Capture the cell that displays the provided text and extract its (x, y) central coordinate. 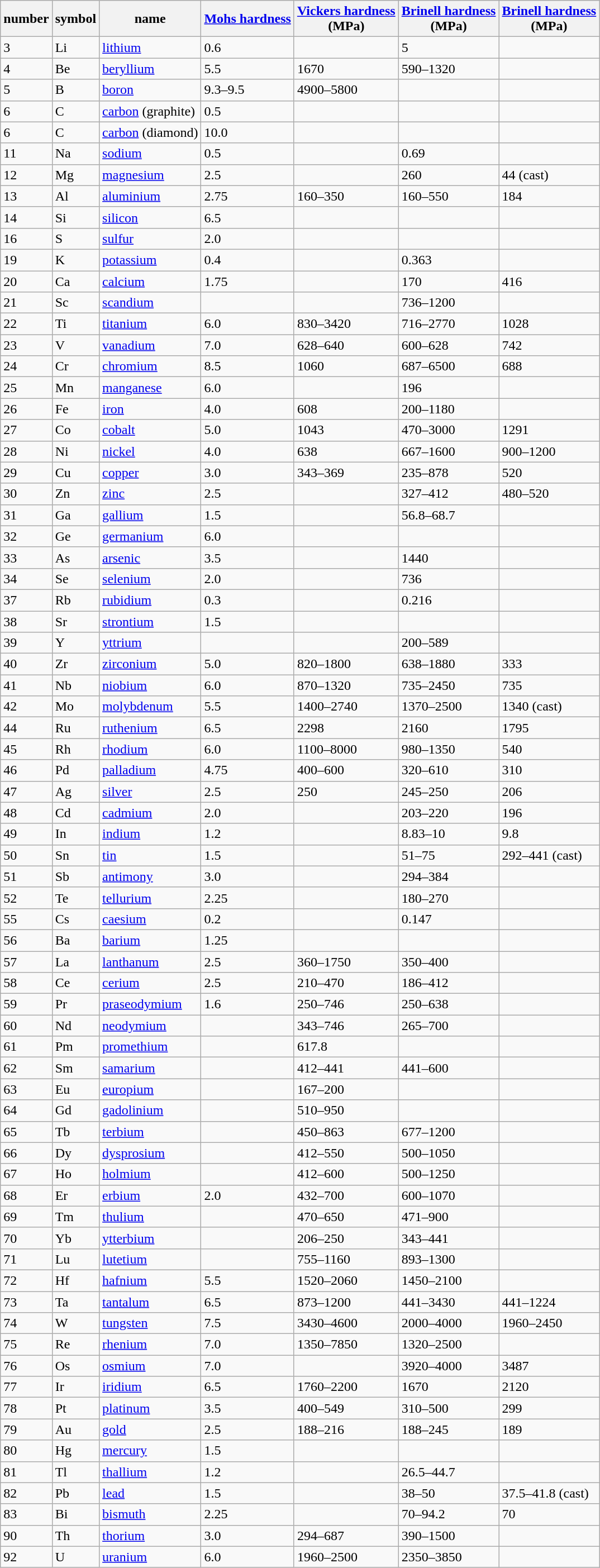
830–3420 (346, 324)
K (75, 260)
arsenic (150, 557)
441–3430 (449, 1302)
450–863 (346, 1132)
Sc (75, 303)
59 (26, 1004)
206–250 (346, 1238)
299 (549, 1408)
1.75 (247, 281)
Ni (75, 451)
500–1250 (449, 1174)
24 (26, 366)
48 (26, 813)
Rb (75, 600)
Be (75, 69)
638–1880 (449, 664)
69 (26, 1217)
40 (26, 664)
zirconium (150, 664)
aluminium (150, 196)
1450–2100 (449, 1280)
412–550 (346, 1153)
1400–2740 (346, 707)
platinum (150, 1408)
samarium (150, 1068)
1340 (cast) (549, 707)
61 (26, 1047)
520 (549, 473)
41 (26, 685)
Mo (75, 707)
Ta (75, 1302)
2160 (449, 728)
germanium (150, 536)
2.75 (247, 196)
42 (26, 707)
432–700 (346, 1195)
Au (75, 1429)
333 (549, 664)
Nd (75, 1026)
Cs (75, 919)
350–400 (449, 961)
Y (75, 643)
29 (26, 473)
sulfur (150, 239)
617.8 (346, 1047)
dysprosium (150, 1153)
716–2770 (449, 324)
470–3000 (449, 430)
44 (26, 728)
66 (26, 1153)
Ca (75, 281)
Hg (75, 1451)
0.3 (247, 600)
900–1200 (549, 451)
barium (150, 940)
mercury (150, 1451)
Cr (75, 366)
893–1300 (449, 1259)
67 (26, 1174)
64 (26, 1111)
83 (26, 1514)
carbon (diamond) (150, 132)
3430–4600 (346, 1323)
3920–4000 (449, 1366)
holmium (150, 1174)
235–878 (449, 473)
W (75, 1323)
Gd (75, 1111)
294–687 (346, 1536)
37.5–41.8 (cast) (549, 1493)
343–369 (346, 473)
735–2450 (449, 685)
200–1180 (449, 409)
73 (26, 1302)
tungsten (150, 1323)
441–1224 (549, 1302)
8.5 (247, 366)
72 (26, 1280)
chromium (150, 366)
Na (75, 154)
thorium (150, 1536)
39 (26, 643)
Li (75, 47)
Dy (75, 1153)
Mn (75, 388)
Si (75, 217)
1.25 (247, 940)
70–94.2 (449, 1514)
tin (150, 855)
65 (26, 1132)
412–600 (346, 1174)
30 (26, 494)
189 (549, 1429)
Ga (75, 515)
Cd (75, 813)
niobium (150, 685)
manganese (150, 388)
31 (26, 515)
name (150, 19)
1.6 (247, 1004)
9.8 (549, 834)
number (26, 19)
promethium (150, 1047)
1960–2450 (549, 1323)
250 (346, 792)
Ir (75, 1387)
470–650 (346, 1217)
20 (26, 281)
343–746 (346, 1026)
1043 (346, 430)
Bi (75, 1514)
210–470 (346, 983)
390–1500 (449, 1536)
0.363 (449, 260)
Ti (75, 324)
Pb (75, 1493)
Re (75, 1345)
Yb (75, 1238)
La (75, 961)
77 (26, 1387)
Mohs hardness (247, 19)
736 (449, 579)
188–216 (346, 1429)
zinc (150, 494)
628–640 (346, 345)
boron (150, 90)
27 (26, 430)
16 (26, 239)
0.147 (449, 919)
beryllium (150, 69)
symbol (75, 19)
245–250 (449, 792)
34 (26, 579)
12 (26, 175)
49 (26, 834)
180–270 (449, 898)
62 (26, 1068)
742 (549, 345)
1028 (549, 324)
28 (26, 451)
76 (26, 1366)
45 (26, 749)
8.83–10 (449, 834)
52 (26, 898)
184 (549, 196)
gadolinium (150, 1111)
510–950 (346, 1111)
strontium (150, 622)
tantalum (150, 1302)
755–1160 (346, 1259)
1760–2200 (346, 1387)
320–610 (449, 770)
thallium (150, 1472)
3 (26, 47)
Ce (75, 983)
bismuth (150, 1514)
19 (26, 260)
Al (75, 196)
25 (26, 388)
iron (150, 409)
294–384 (449, 876)
75 (26, 1345)
44 (cast) (549, 175)
Rh (75, 749)
Ag (75, 792)
Hf (75, 1280)
22 (26, 324)
4.75 (247, 770)
1350–7850 (346, 1345)
Er (75, 1195)
47 (26, 792)
0.2 (247, 919)
1100–8000 (346, 749)
Ho (75, 1174)
Tm (75, 1217)
1520–2060 (346, 1280)
neodymium (150, 1026)
Sn (75, 855)
2000–4000 (449, 1323)
uranium (150, 1557)
potassium (150, 260)
26.5–44.7 (449, 1472)
titanium (150, 324)
S (75, 239)
ytterbium (150, 1238)
ruthenium (150, 728)
lead (150, 1493)
Pt (75, 1408)
Nb (75, 685)
2120 (549, 1387)
iridium (150, 1387)
92 (26, 1557)
U (75, 1557)
Cu (75, 473)
250–638 (449, 1004)
V (75, 345)
molybdenum (150, 707)
terbium (150, 1132)
23 (26, 345)
1060 (346, 366)
carbon (graphite) (150, 111)
608 (346, 409)
0.69 (449, 154)
caesium (150, 919)
Tl (75, 1472)
2350–3850 (449, 1557)
Lu (75, 1259)
gallium (150, 515)
63 (26, 1089)
Pm (75, 1047)
292–441 (cast) (549, 855)
160–350 (346, 196)
1370–2500 (449, 707)
32 (26, 536)
677–1200 (449, 1132)
rubidium (150, 600)
57 (26, 961)
688 (549, 366)
638 (346, 451)
50 (26, 855)
Ru (75, 728)
Te (75, 898)
scandium (150, 303)
56 (26, 940)
160–550 (449, 196)
600–628 (449, 345)
82 (26, 1493)
7.5 (247, 1323)
873–1200 (346, 1302)
3487 (549, 1366)
osmium (150, 1366)
selenium (150, 579)
203–220 (449, 813)
55 (26, 919)
590–1320 (449, 69)
736–1200 (449, 303)
0.6 (247, 47)
735 (549, 685)
Tb (75, 1132)
1320–2500 (449, 1345)
1960–2500 (346, 1557)
palladium (150, 770)
Zn (75, 494)
46 (26, 770)
81 (26, 1472)
lithium (150, 47)
480–520 (549, 494)
lutetium (150, 1259)
38 (26, 622)
Fe (75, 409)
europium (150, 1089)
60 (26, 1026)
540 (549, 749)
Sr (75, 622)
1795 (549, 728)
cobalt (150, 430)
0.216 (449, 600)
tellurium (150, 898)
4 (26, 69)
327–412 (449, 494)
37 (26, 600)
200–589 (449, 643)
26 (26, 409)
186–412 (449, 983)
360–1750 (346, 961)
rhodium (150, 749)
In (75, 834)
silicon (150, 217)
400–549 (346, 1408)
310 (549, 770)
Ba (75, 940)
600–1070 (449, 1195)
13 (26, 196)
21 (26, 303)
erbium (150, 1195)
2298 (346, 728)
78 (26, 1408)
14 (26, 217)
58 (26, 983)
Pd (75, 770)
90 (26, 1536)
265–700 (449, 1026)
441–600 (449, 1068)
400–600 (346, 770)
167–200 (346, 1089)
9.3–9.5 (247, 90)
Vickers hardness(MPa) (346, 19)
Pr (75, 1004)
indium (150, 834)
1291 (549, 430)
170 (449, 281)
343–441 (449, 1238)
412–441 (346, 1068)
10.0 (247, 132)
980–1350 (449, 749)
Mg (75, 175)
51 (26, 876)
vanadium (150, 345)
rhenium (150, 1345)
cerium (150, 983)
11 (26, 154)
praseodymium (150, 1004)
1440 (449, 557)
hafnium (150, 1280)
calcium (150, 281)
500–1050 (449, 1153)
71 (26, 1259)
4900–5800 (346, 90)
Se (75, 579)
206 (549, 792)
As (75, 557)
thulium (150, 1217)
Th (75, 1536)
310–500 (449, 1408)
667–1600 (449, 451)
Sb (75, 876)
B (75, 90)
sodium (150, 154)
687–6500 (449, 366)
416 (549, 281)
magnesium (150, 175)
471–900 (449, 1217)
Os (75, 1366)
56.8–68.7 (449, 515)
80 (26, 1451)
870–1320 (346, 685)
38–50 (449, 1493)
silver (150, 792)
51–75 (449, 855)
yttrium (150, 643)
250–746 (346, 1004)
33 (26, 557)
cadmium (150, 813)
Ge (75, 536)
820–1800 (346, 664)
lanthanum (150, 961)
188–245 (449, 1429)
260 (449, 175)
0.4 (247, 260)
74 (26, 1323)
68 (26, 1195)
nickel (150, 451)
copper (150, 473)
gold (150, 1429)
Co (75, 430)
79 (26, 1429)
Zr (75, 664)
antimony (150, 876)
Sm (75, 1068)
Eu (75, 1089)
